Extract the (X, Y) coordinate from the center of the cell holding the provided text.  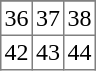
44 (80, 52)
36 (17, 18)
37 (48, 18)
38 (80, 18)
43 (48, 52)
42 (17, 52)
